Output the (x, y) coordinate of the center of the cell containing the given text.  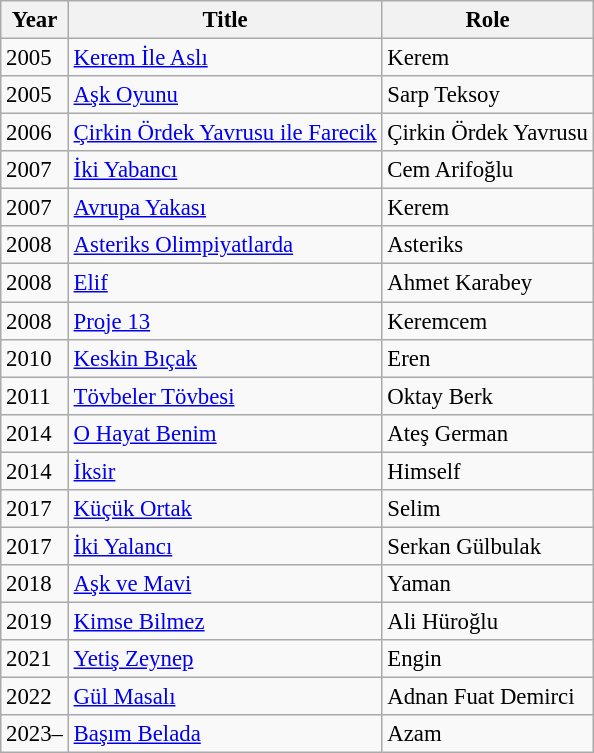
2021 (35, 659)
Cem Arifoğlu (488, 170)
İki Yalancı (225, 546)
Çirkin Ördek Yavrusu (488, 133)
Avrupa Yakası (225, 208)
Oktay Berk (488, 396)
Year (35, 20)
Eren (488, 358)
Ahmet Karabey (488, 283)
Elif (225, 283)
Ateş German (488, 433)
Proje 13 (225, 321)
2010 (35, 358)
Sarp Teksoy (488, 95)
Kimse Bilmez (225, 621)
2019 (35, 621)
Role (488, 20)
Küçük Ortak (225, 509)
Gül Masalı (225, 697)
Engin (488, 659)
Yaman (488, 584)
Asteriks Olimpiyatlarda (225, 245)
Aşk ve Mavi (225, 584)
Title (225, 20)
Çirkin Ördek Yavrusu ile Farecik (225, 133)
O Hayat Benim (225, 433)
Kerem İle Aslı (225, 58)
2022 (35, 697)
2018 (35, 584)
Selim (488, 509)
İksir (225, 471)
2006 (35, 133)
Asteriks (488, 245)
İki Yabancı (225, 170)
Serkan Gülbulak (488, 546)
Aşk Oyunu (225, 95)
Başım Belada (225, 734)
Tövbeler Tövbesi (225, 396)
Azam (488, 734)
Himself (488, 471)
Keskin Bıçak (225, 358)
Ali Hüroğlu (488, 621)
2023– (35, 734)
2011 (35, 396)
Adnan Fuat Demirci (488, 697)
Keremcem (488, 321)
Yetiş Zeynep (225, 659)
